Return (x, y) of the center of cell containing provided text 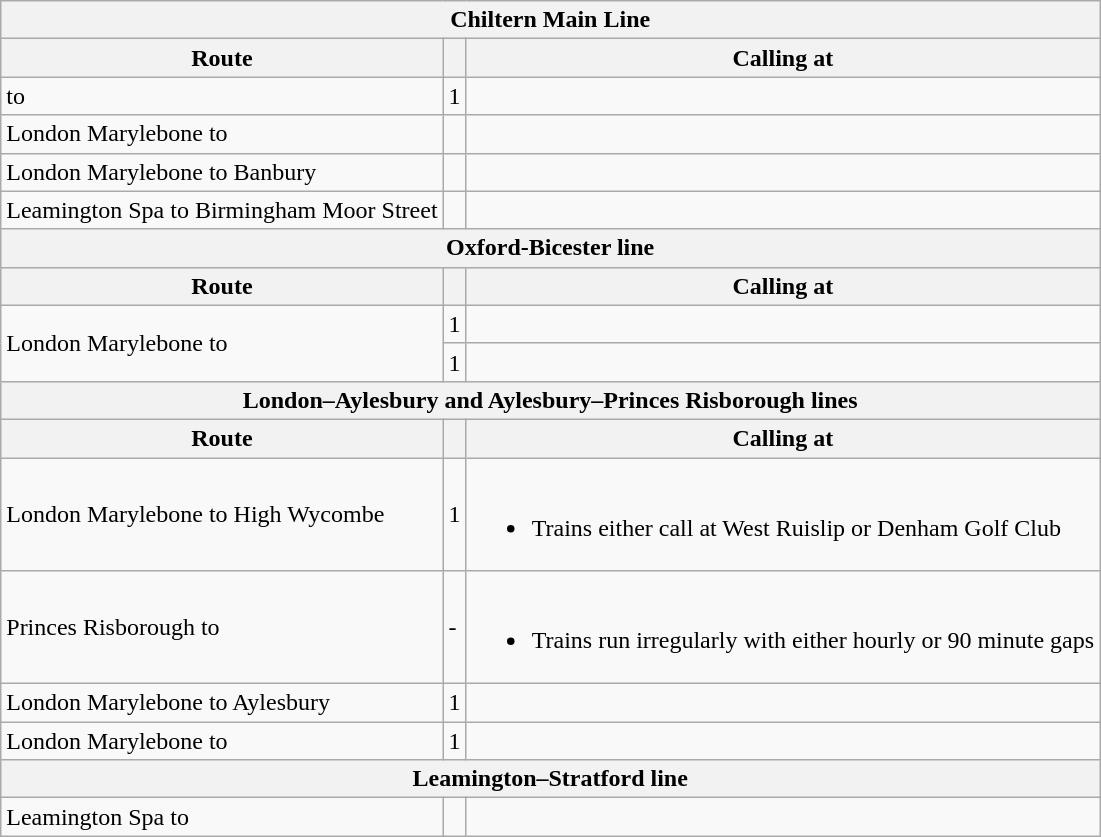
London–Aylesbury and Aylesbury–Princes Risborough lines (550, 400)
Leamington–Stratford line (550, 779)
London Marylebone to High Wycombe (222, 514)
London Marylebone to Aylesbury (222, 703)
- (454, 628)
London Marylebone to Banbury (222, 172)
Trains either call at West Ruislip or Denham Golf Club (782, 514)
Trains run irregularly with either hourly or 90 minute gaps (782, 628)
Leamington Spa to (222, 817)
Princes Risborough to (222, 628)
Leamington Spa to Birmingham Moor Street (222, 210)
to (222, 96)
Chiltern Main Line (550, 20)
Oxford-Bicester line (550, 248)
